Return (x, y) of the center of cell containing provided text 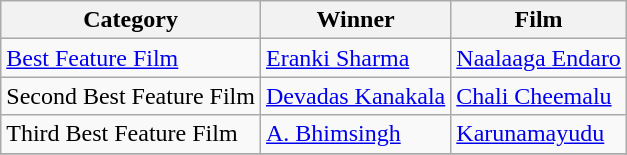
Third Best Feature Film (131, 134)
A. Bhimsingh (355, 134)
Second Best Feature Film (131, 96)
Devadas Kanakala (355, 96)
Karunamayudu (539, 134)
Winner (355, 20)
Chali Cheemalu (539, 96)
Film (539, 20)
Best Feature Film (131, 58)
Eranki Sharma (355, 58)
Category (131, 20)
Naalaaga Endaro (539, 58)
